Return [X, Y] of the center of cell containing provided text 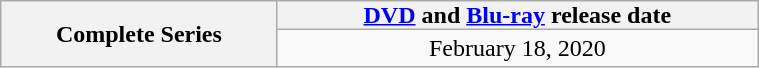
Complete Series [139, 34]
DVD and Blu-ray release date [518, 15]
February 18, 2020 [518, 48]
